Identify which cell holds the provided text, then report its (x, y) central coordinate. 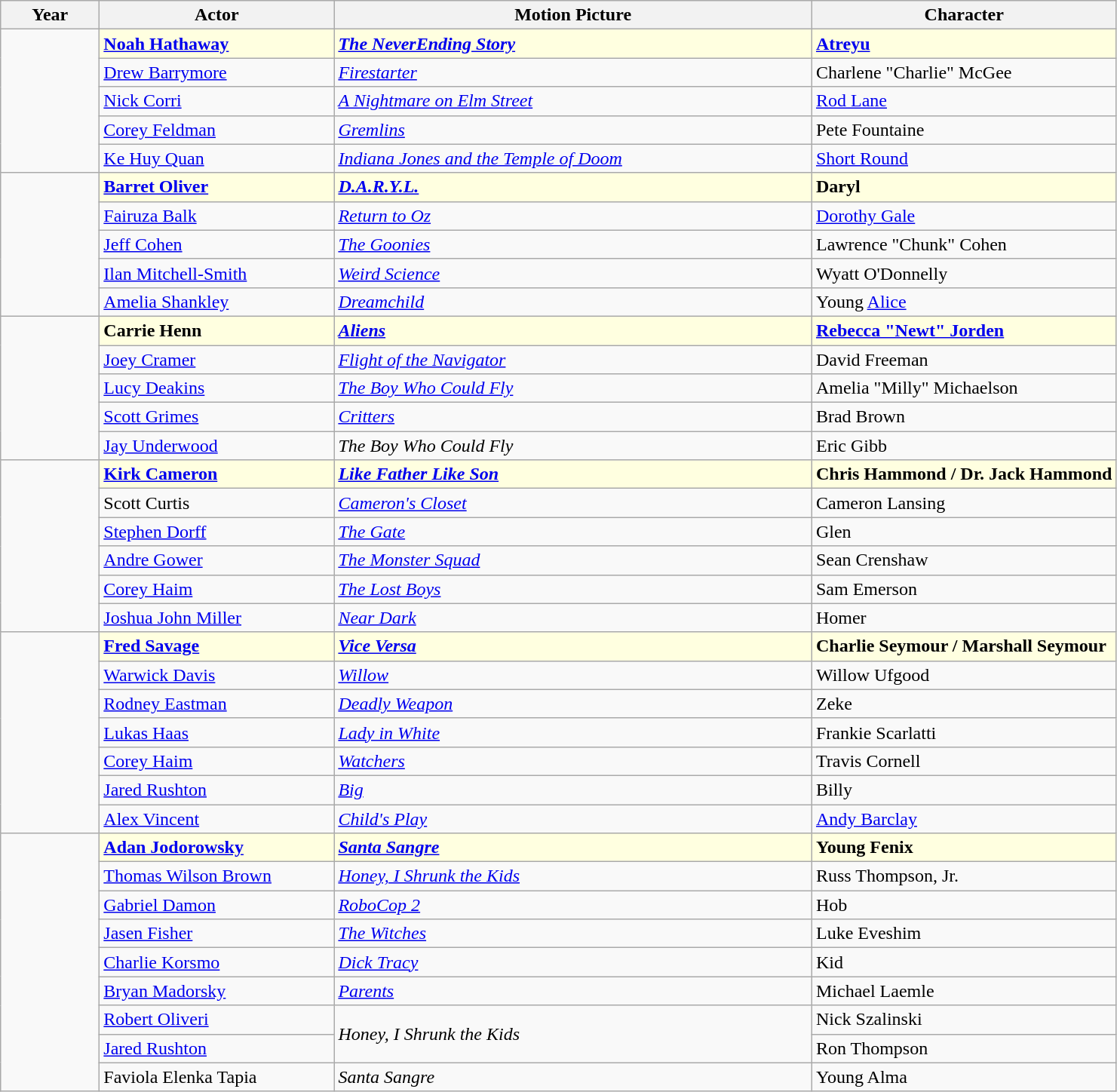
Joshua John Miller (217, 618)
Dorothy Gale (964, 216)
Ron Thompson (964, 1048)
Nick Corri (217, 101)
D.A.R.Y.L. (573, 187)
Aliens (573, 330)
Flight of the Navigator (573, 360)
Near Dark (573, 618)
Young Fenix (964, 848)
Andy Barclay (964, 818)
Noah Hathaway (217, 44)
Charlie Seymour / Marshall Seymour (964, 646)
Nick Szalinski (964, 1020)
Alex Vincent (217, 818)
Sam Emerson (964, 589)
Motion Picture (573, 15)
Fred Savage (217, 646)
Young Alma (964, 1077)
Daryl (964, 187)
Bryan Madorsky (217, 991)
Lawrence "Chunk" Cohen (964, 244)
Homer (964, 618)
Jay Underwood (217, 446)
Rodney Eastman (217, 704)
Critters (573, 417)
David Freeman (964, 360)
Kirk Cameron (217, 474)
Short Round (964, 158)
Character (964, 15)
Like Father Like Son (573, 474)
Eric Gibb (964, 446)
Return to Oz (573, 216)
Ilan Mitchell-Smith (217, 273)
The Monster Squad (573, 560)
Carrie Henn (217, 330)
Stephen Dorff (217, 532)
Wyatt O'Donnelly (964, 273)
Year (50, 15)
Dreamchild (573, 302)
Glen (964, 532)
Frankie Scarlatti (964, 732)
Travis Cornell (964, 761)
Gremlins (573, 130)
Adan Jodorowsky (217, 848)
Lady in White (573, 732)
Atreyu (964, 44)
Brad Brown (964, 417)
Willow (573, 675)
The NeverEnding Story (573, 44)
Barret Oliver (217, 187)
Gabriel Damon (217, 905)
Jasen Fisher (217, 934)
Young Alice (964, 302)
Corey Feldman (217, 130)
Big (573, 790)
Michael Laemle (964, 991)
Scott Curtis (217, 503)
Warwick Davis (217, 675)
Luke Eveshim (964, 934)
The Gate (573, 532)
Joey Cramer (217, 360)
The Goonies (573, 244)
Russ Thompson, Jr. (964, 876)
Jeff Cohen (217, 244)
Vice Versa (573, 646)
Rod Lane (964, 101)
Hob (964, 905)
Faviola Elenka Tapia (217, 1077)
Charlene "Charlie" McGee (964, 72)
Andre Gower (217, 560)
Sean Crenshaw (964, 560)
Zeke (964, 704)
Firestarter (573, 72)
Pete Fountaine (964, 130)
Dick Tracy (573, 962)
Charlie Korsmo (217, 962)
A Nightmare on Elm Street (573, 101)
RoboCop 2 (573, 905)
Ke Huy Quan (217, 158)
Child's Play (573, 818)
Billy (964, 790)
Drew Barrymore (217, 72)
Willow Ufgood (964, 675)
Rebecca "Newt" Jorden (964, 330)
Weird Science (573, 273)
Cameron's Closet (573, 503)
Kid (964, 962)
Robert Oliveri (217, 1020)
Amelia "Milly" Michaelson (964, 388)
Watchers (573, 761)
Cameron Lansing (964, 503)
The Lost Boys (573, 589)
Amelia Shankley (217, 302)
Parents (573, 991)
Fairuza Balk (217, 216)
Indiana Jones and the Temple of Doom (573, 158)
The Witches (573, 934)
Thomas Wilson Brown (217, 876)
Scott Grimes (217, 417)
Lucy Deakins (217, 388)
Lukas Haas (217, 732)
Actor (217, 15)
Deadly Weapon (573, 704)
Chris Hammond / Dr. Jack Hammond (964, 474)
